Scan for the cell matching the given text and deliver its (x, y) coordinate at center. 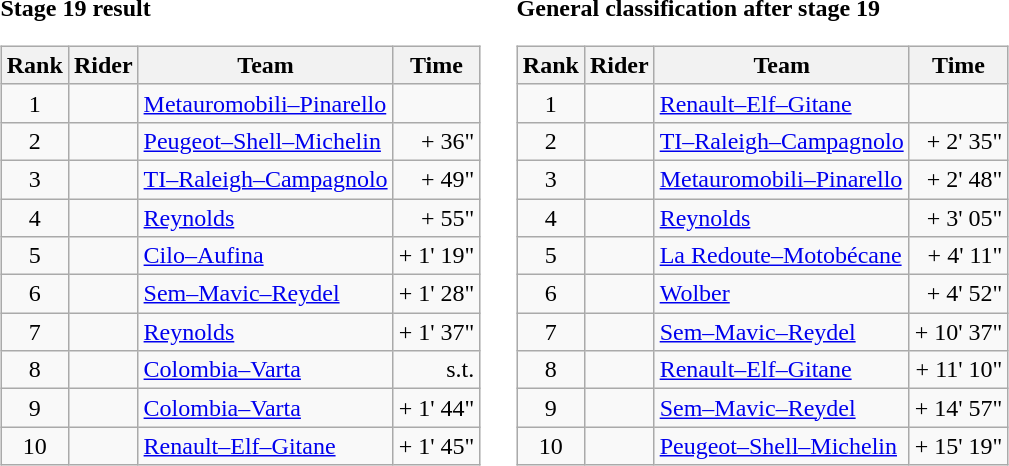
+ 36" (436, 141)
+ 1' 44" (436, 408)
+ 49" (436, 179)
+ 14' 57" (958, 408)
s.t. (436, 370)
+ 11' 10" (958, 370)
+ 2' 48" (958, 179)
+ 4' 52" (958, 294)
Cilo–Aufina (266, 256)
Wolber (782, 294)
+ 1' 37" (436, 332)
La Redoute–Motobécane (782, 256)
+ 15' 19" (958, 446)
+ 1' 28" (436, 294)
+ 55" (436, 217)
+ 2' 35" (958, 141)
+ 4' 11" (958, 256)
+ 3' 05" (958, 217)
+ 1' 19" (436, 256)
+ 10' 37" (958, 332)
+ 1' 45" (436, 446)
